For the text-containing cell, return its midpoint in (X, Y) coordinate format. 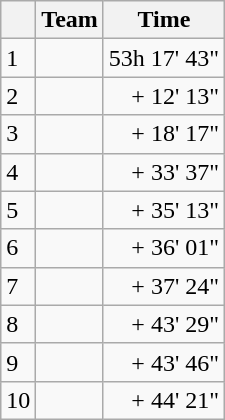
4 (18, 172)
Time (164, 20)
3 (18, 134)
2 (18, 96)
+ 35' 13" (164, 210)
7 (18, 286)
+ 18' 17" (164, 134)
6 (18, 248)
5 (18, 210)
9 (18, 362)
10 (18, 400)
+ 37' 24" (164, 286)
+ 12' 13" (164, 96)
53h 17' 43" (164, 58)
Team (70, 20)
+ 36' 01" (164, 248)
+ 33' 37" (164, 172)
1 (18, 58)
+ 43' 29" (164, 324)
8 (18, 324)
+ 44' 21" (164, 400)
+ 43' 46" (164, 362)
